Search for the cell housing the specified text and yield its [X, Y] center coordinate. 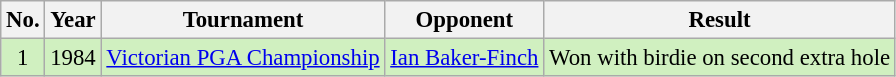
Victorian PGA Championship [243, 58]
Opponent [464, 20]
Tournament [243, 20]
Year [73, 20]
Won with birdie on second extra hole [720, 58]
No. [23, 20]
1984 [73, 58]
Ian Baker-Finch [464, 58]
Result [720, 20]
1 [23, 58]
